Scan for the cell matching the given text and deliver its [X, Y] coordinate at center. 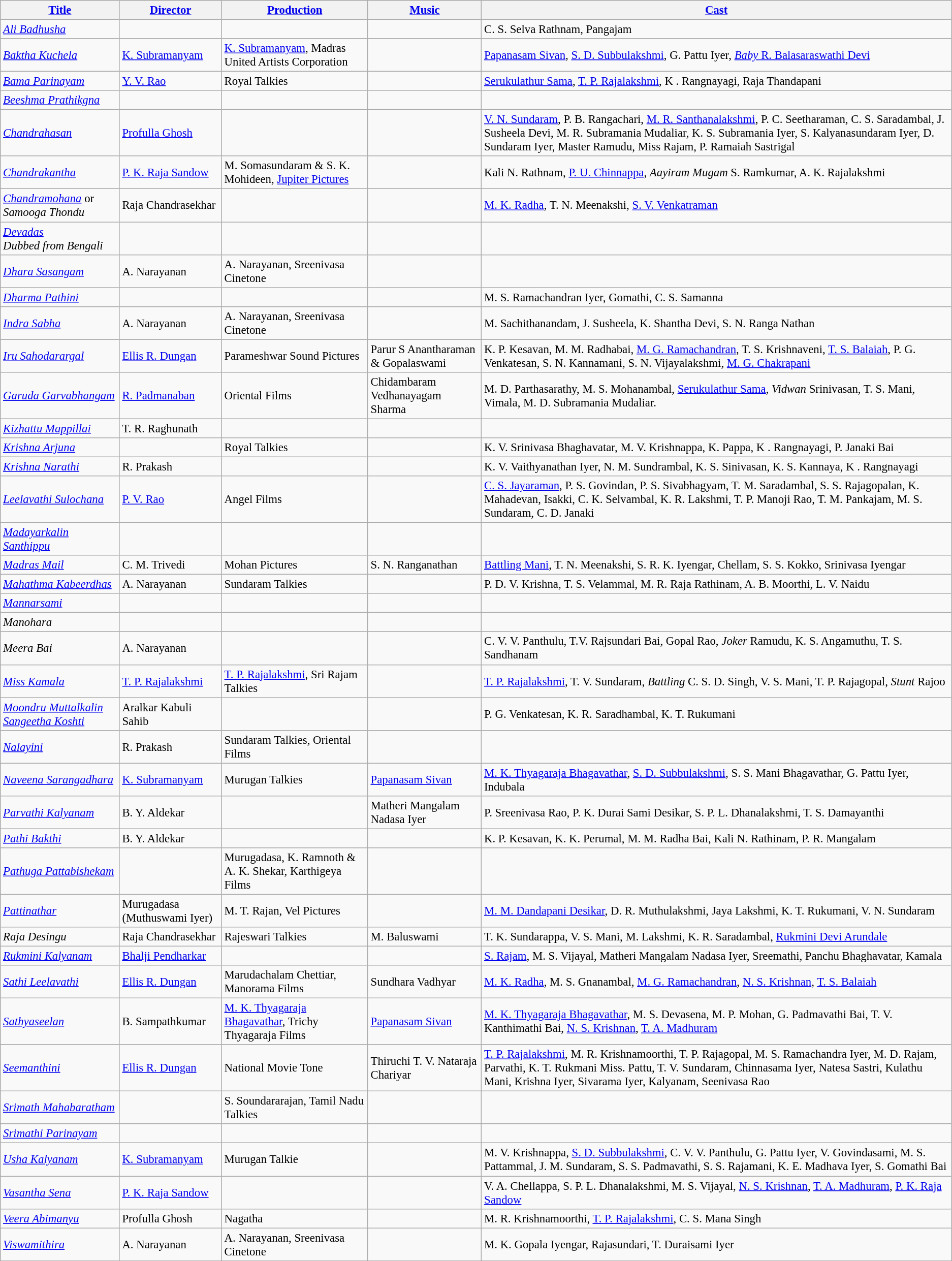
B. Sampathkumar [171, 1022]
T. P. Rajalakshmi, T. V. Sundaram, Battling C. S. D. Singh, V. S. Mani, T. P. Rajagopal, Stunt Rajoo [716, 681]
Pathi Bakthi [60, 838]
Mannarsami [60, 603]
Aralkar Kabuli Sahib [171, 714]
Sundhara Vadhyar [425, 982]
K. P. Kesavan, K. K. Perumal, M. M. Radha Bai, Kali N. Rathinam, P. R. Mangalam [716, 838]
Madras Mail [60, 565]
Kizhattu Mappillai [60, 428]
Sundaram Talkies, Oriental Films [295, 747]
Beeshma Prathikgna [60, 100]
K. Subramanyam, Madras United Artists Corporation [295, 55]
Viswamithira [60, 1245]
Music [425, 10]
Moondru Muttalkalin Sangeetha Koshti [60, 714]
P. V. Rao [171, 499]
M. R. Krishnamoorthi, T. P. Rajalakshmi, C. S. Mana Singh [716, 1218]
Baktha Kuchela [60, 55]
Iru Sahodarargal [60, 356]
Title [60, 10]
Marudachalam Chettiar, Manorama Films [295, 982]
Cast [716, 10]
M. T. Rajan, Vel Pictures [295, 910]
Meera Bai [60, 648]
Mohan Pictures [295, 565]
Miss Kamala [60, 681]
Parvathi Kalyanam [60, 813]
K. V. Vaithyanathan Iyer, N. M. Sundrambal, K. S. Sinivasan, K. S. Kannaya, K . Rangnayagi [716, 466]
M. S. Ramachandran Iyer, Gomathi, C. S. Samanna [716, 297]
Murugan Talkies [295, 779]
Srimath Mahabaratham [60, 1108]
Vasantha Sena [60, 1193]
Thiruchi T. V. Nataraja Chariyar [425, 1068]
National Movie Tone [295, 1068]
Matheri Mangalam Nadasa Iyer [425, 813]
M. Baluswami [425, 937]
Dharma Pathini [60, 297]
M. K. Gopala Iyengar, Rajasundari, T. Duraisami Iyer [716, 1245]
Krishna Narathi [60, 466]
Naveena Sarangadhara [60, 779]
M. Sachithanandam, J. Susheela, K. Shantha Devi, S. N. Ranga Nathan [716, 323]
M. D. Parthasarathy, M. S. Mohanambal, Serukulathur Sama, Vidwan Srinivasan, T. S. Mani, Vimala, M. D. Subramania Mudaliar. [716, 396]
Battling Mani, T. N. Meenakshi, S. R. K. Iyengar, Chellam, S. S. Kokko, Srinivasa Iyengar [716, 565]
Murugan Talkie [295, 1159]
T. R. Raghunath [171, 428]
Kali N. Rathnam, P. U. Chinnappa, Aayiram Mugam S. Ramkumar, A. K. Rajalakshmi [716, 173]
Veera Abimanyu [60, 1218]
Pattinathar [60, 910]
Parur S Anantharaman & Gopalaswami [425, 356]
Seemanthini [60, 1068]
Raja Desingu [60, 937]
T. K. Sundarappa, V. S. Mani, M. Lakshmi, K. R. Saradambal, Rukmini Devi Arundale [716, 937]
V. A. Chellappa, S. P. L. Dhanalakshmi, M. S. Vijayal, N. S. Krishnan, T. A. Madhuram, P. K. Raja Sandow [716, 1193]
Y. V. Rao [171, 81]
Chandrakantha [60, 173]
M. K. Radha, T. N. Meenakshi, S. V. Venkatraman [716, 205]
Sathi Leelavathi [60, 982]
S. Soundararajan, Tamil Nadu Talkies [295, 1108]
M. M. Dandapani Desikar, D. R. Muthulakshmi, Jaya Lakshmi, K. T. Rukumani, V. N. Sundaram [716, 910]
Nagatha [295, 1218]
S. Rajam, M. S. Vijayal, Matheri Mangalam Nadasa Iyer, Sreemathi, Panchu Bhaghavatar, Kamala [716, 956]
Garuda Garvabhangam [60, 396]
Production [295, 10]
Rukmini Kalyanam [60, 956]
M. Somasundaram & S. K. Mohideen, Jupiter Pictures [295, 173]
P. D. V. Krishna, T. S. Velammal, M. R. Raja Rathinam, A. B. Moorthi, L. V. Naidu [716, 584]
Angel Films [295, 499]
Murugadasa (Muthuswami Iyer) [171, 910]
Leelavathi Sulochana [60, 499]
Nalayini [60, 747]
M. K. Thyagaraja Bhagavathar, Trichy Thyagaraja Films [295, 1022]
Manohara [60, 622]
Chandramohana or Samooga Thondu [60, 205]
Madayarkalin Santhippu [60, 540]
Indra Sabha [60, 323]
Ali Badhusha [60, 29]
Krishna Arjuna [60, 448]
Srimathi Parinayam [60, 1133]
Parameshwar Sound Pictures [295, 356]
S. N. Ranganathan [425, 565]
M. K. Thyagaraja Bhagavathar, M. S. Devasena, M. P. Mohan, G. Padmavathi Bai, T. V. Kanthimathi Bai, N. S. Krishnan, T. A. Madhuram [716, 1022]
M. K. Radha, M. S. Gnanambal, M. G. Ramachandran, N. S. Krishnan, T. S. Balaiah [716, 982]
Usha Kalyanam [60, 1159]
Dhara Sasangam [60, 271]
Chandrahasan [60, 133]
Pathuga Pattabishekam [60, 871]
C. V. V. Panthulu, T.V. Rajsundari Bai, Gopal Rao, Joker Ramudu, K. S. Angamuthu, T. S. Sandhanam [716, 648]
Oriental Films [295, 396]
Bama Parinayam [60, 81]
P. G. Venkatesan, K. R. Saradhambal, K. T. Rukumani [716, 714]
Chidambaram Vedhanayagam Sharma [425, 396]
Murugadasa, K. Ramnoth & A. K. Shekar, Karthigeya Films [295, 871]
M. K. Thyagaraja Bhagavathar, S. D. Subbulakshmi, S. S. Mani Bhagavathar, G. Pattu Iyer, Indubala [716, 779]
C. S. Selva Rathnam, Pangajam [716, 29]
Sathyaseelan [60, 1022]
Rajeswari Talkies [295, 937]
Serukulathur Sama, T. P. Rajalakshmi, K . Rangnayagi, Raja Thandapani [716, 81]
P. Sreenivasa Rao, P. K. Durai Sami Desikar, S. P. L. Dhanalakshmi, T. S. Damayanthi [716, 813]
Papanasam Sivan, S. D. Subbulakshmi, G. Pattu Iyer, Baby R. Balasaraswathi Devi [716, 55]
K. V. Srinivasa Bhaghavatar, M. V. Krishnappa, K. Pappa, K . Rangnayagi, P. Janaki Bai [716, 448]
Bhalji Pendharkar [171, 956]
Sundaram Talkies [295, 584]
T. P. Rajalakshmi, Sri Rajam Talkies [295, 681]
DevadasDubbed from Bengali [60, 239]
T. P. Rajalakshmi [171, 681]
Mahathma Kabeerdhas [60, 584]
C. M. Trivedi [171, 565]
R. Padmanaban [171, 396]
Director [171, 10]
